Identify which cell holds the provided text, then report its (X, Y) central coordinate. 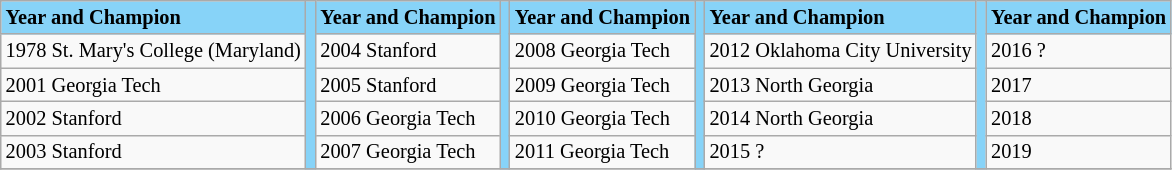
2002 Stanford (154, 118)
2017 (1078, 85)
2018 (1078, 118)
2008 Georgia Tech (602, 51)
1978 St. Mary's College (Maryland) (154, 51)
2011 Georgia Tech (602, 152)
2013 North Georgia (841, 85)
2005 Stanford (408, 85)
2016 ? (1078, 51)
2010 Georgia Tech (602, 118)
2009 Georgia Tech (602, 85)
2006 Georgia Tech (408, 118)
2001 Georgia Tech (154, 85)
2019 (1078, 152)
2007 Georgia Tech (408, 152)
2015 ? (841, 152)
2014 North Georgia (841, 118)
2004 Stanford (408, 51)
2003 Stanford (154, 152)
2012 Oklahoma City University (841, 51)
